Capture the cell that displays the provided text and extract its (X, Y) central coordinate. 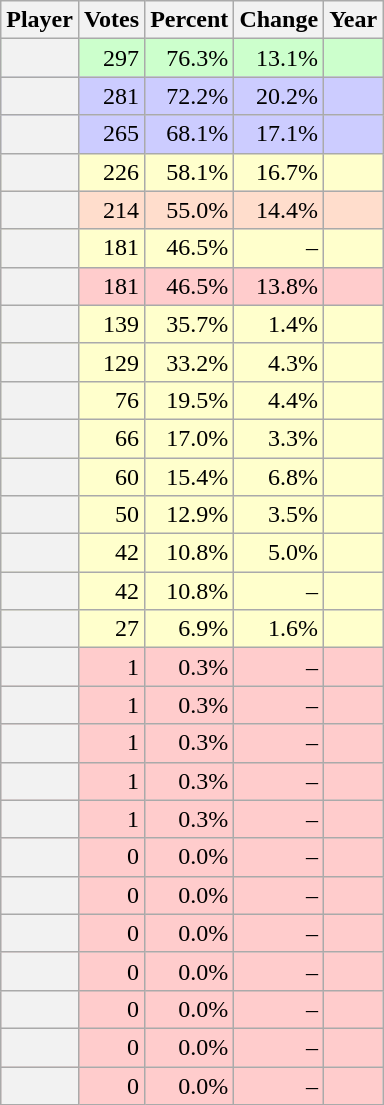
16.7% (279, 172)
60 (111, 477)
14.4% (279, 210)
19.5% (190, 400)
76 (111, 400)
20.2% (279, 96)
17.1% (279, 134)
1.6% (279, 629)
15.4% (190, 477)
Change (279, 20)
33.2% (190, 362)
13.1% (279, 58)
66 (111, 438)
4.3% (279, 362)
1.4% (279, 324)
17.0% (190, 438)
4.4% (279, 400)
Votes (111, 20)
3.5% (279, 515)
214 (111, 210)
68.1% (190, 134)
Player (40, 20)
6.8% (279, 477)
13.8% (279, 286)
281 (111, 96)
12.9% (190, 515)
297 (111, 58)
72.2% (190, 96)
58.1% (190, 172)
55.0% (190, 210)
35.7% (190, 324)
139 (111, 324)
5.0% (279, 553)
226 (111, 172)
27 (111, 629)
265 (111, 134)
6.9% (190, 629)
3.3% (279, 438)
Percent (190, 20)
129 (111, 362)
76.3% (190, 58)
50 (111, 515)
Year (354, 20)
